Detect which cell encompasses the target text, then output its (X, Y) center coordinate. 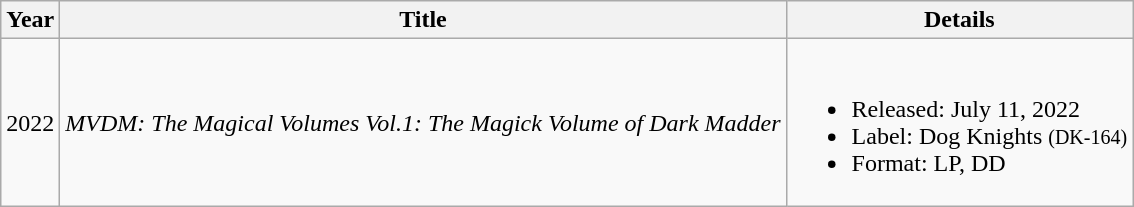
Title (423, 20)
Released: July 11, 2022Label: Dog Knights (DK-164)Format: LP, DD (960, 122)
Year (30, 20)
Details (960, 20)
2022 (30, 122)
MVDM: The Magical Volumes Vol.1: The Magick Volume of Dark Madder (423, 122)
